Locate the cell with the specified text and output its [X, Y] center coordinate. 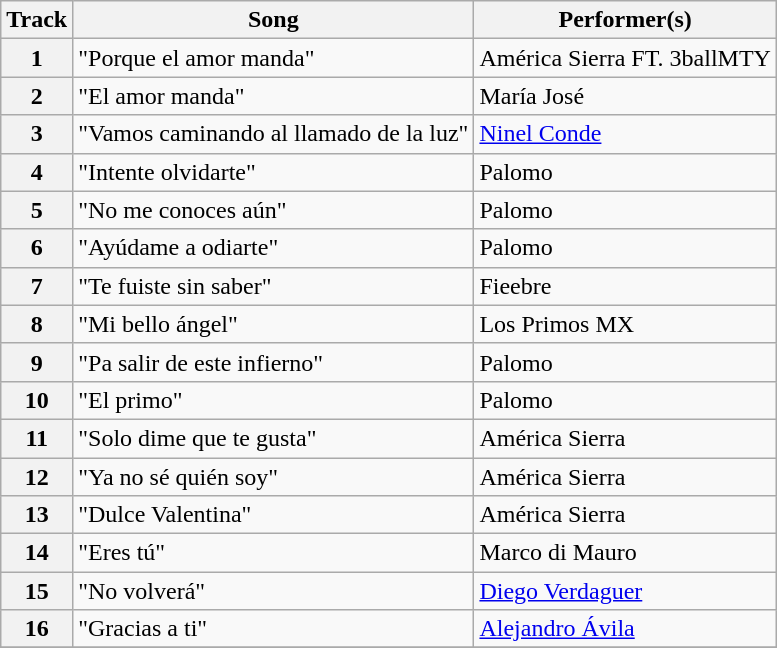
Performer(s) [626, 20]
"Ayúdame a odiarte" [274, 248]
7 [37, 286]
12 [37, 477]
Marco di Mauro [626, 553]
9 [37, 362]
Alejandro Ávila [626, 629]
América Sierra FT. 3ballMTY [626, 58]
"Solo dime que te gusta" [274, 438]
5 [37, 210]
"Gracias a ti" [274, 629]
"Dulce Valentina" [274, 515]
16 [37, 629]
6 [37, 248]
"Vamos caminando al llamado de la luz" [274, 134]
8 [37, 324]
Diego Verdaguer [626, 591]
15 [37, 591]
"No me conoces aún" [274, 210]
Los Primos MX [626, 324]
1 [37, 58]
4 [37, 172]
Ninel Conde [626, 134]
"Ya no sé quién soy" [274, 477]
"Porque el amor manda" [274, 58]
María José [626, 96]
Song [274, 20]
"No volverá" [274, 591]
"Eres tú" [274, 553]
14 [37, 553]
10 [37, 400]
3 [37, 134]
"Mi bello ángel" [274, 324]
"El amor manda" [274, 96]
Fieebre [626, 286]
Track [37, 20]
"Pa salir de este infierno" [274, 362]
11 [37, 438]
"Te fuiste sin saber" [274, 286]
13 [37, 515]
"Intente olvidarte" [274, 172]
2 [37, 96]
"El primo" [274, 400]
